Scan for the cell matching the given text and deliver its [x, y] coordinate at center. 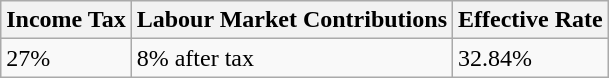
27% [66, 58]
Labour Market Contributions [292, 20]
8% after tax [292, 58]
32.84% [531, 58]
Income Tax [66, 20]
Effective Rate [531, 20]
